Locate the cell with the specified text and output its (x, y) center coordinate. 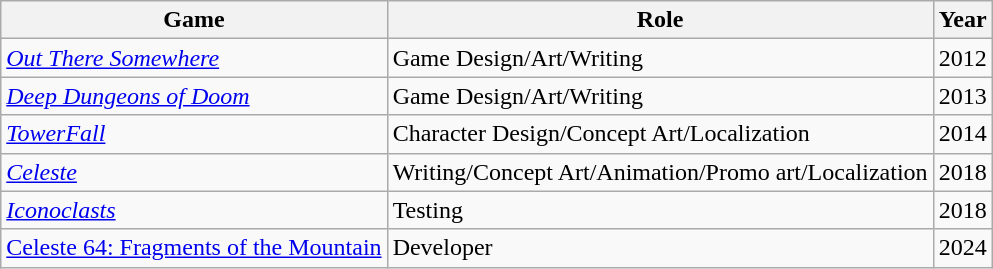
Iconoclasts (194, 210)
2014 (962, 134)
Role (660, 20)
Out There Somewhere (194, 58)
2013 (962, 96)
Writing/Concept Art/Animation/Promo art/Localization (660, 172)
Character Design/Concept Art/Localization (660, 134)
TowerFall (194, 134)
Celeste 64: Fragments of the Mountain (194, 248)
2012 (962, 58)
Game (194, 20)
2024 (962, 248)
Developer (660, 248)
Celeste (194, 172)
Year (962, 20)
Deep Dungeons of Doom (194, 96)
Testing (660, 210)
